Scan for the cell matching the given text and deliver its (X, Y) coordinate at center. 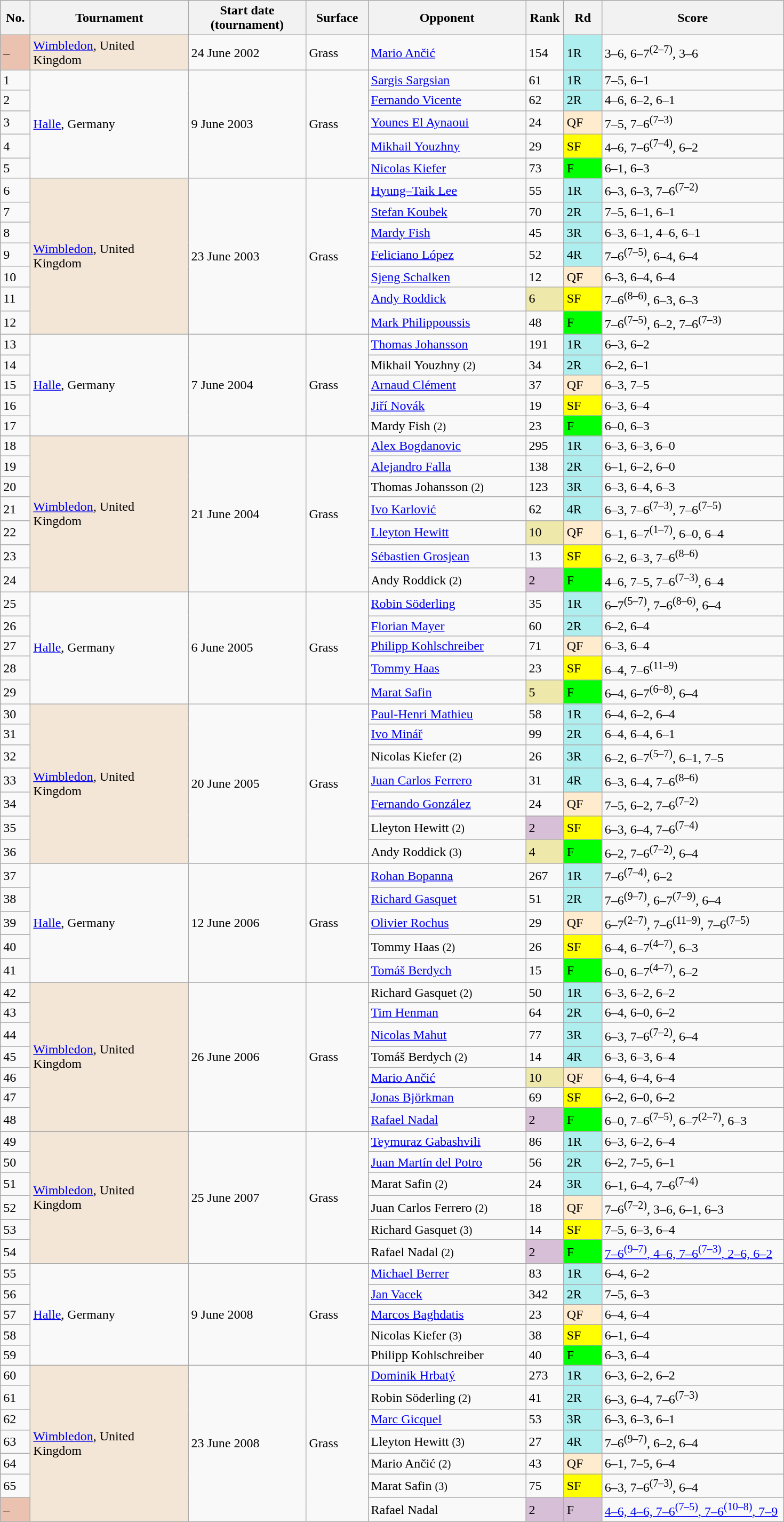
No. (15, 18)
6–3, 6–2, 6–4 (692, 1141)
Tomáš Berdych (447, 970)
70 (545, 212)
Start date(tournament) (247, 18)
Andy Roddick (3) (447, 852)
Andy Roddick (447, 299)
16 (15, 406)
20 (15, 487)
Marat Safin (2) (447, 1184)
28 (15, 668)
1 (15, 80)
6–7(2–7), 7–6(11–9), 7–6(7–5) (692, 923)
11 (15, 299)
36 (15, 852)
21 June 2004 (247, 514)
7–5, 6–1, 6–1 (692, 212)
6–1, 6–2, 6–0 (692, 466)
Paul-Henri Mathieu (447, 714)
Sjeng Schalken (447, 276)
6–3, 6–3, 6–4 (692, 1057)
9 June 2008 (247, 1314)
6–4, 6–2 (692, 1274)
6–2, 6–3, 7–6(8–6) (692, 556)
6–3, 6–4, 6–3 (692, 487)
6–3, 6–4, 7–6(7–4) (692, 828)
6–2, 6–4 (692, 626)
Younes El Aynaoui (447, 123)
6–4, 6–4 (692, 1314)
57 (15, 1314)
Surface (337, 18)
Jiří Novák (447, 406)
7–5, 6–1 (692, 80)
3 (15, 123)
Robin Söderling (447, 604)
3–6, 6–7(2–7), 3–6 (692, 52)
7–6(7–5), 6–4, 6–4 (692, 255)
6–3, 6–4, 6–4 (692, 276)
6–2, 6–0, 6–2 (692, 1098)
Lleyton Hewitt (447, 533)
63 (15, 1442)
7–5, 7–6(7–3) (692, 123)
Nicolas Kiefer (447, 168)
30 (15, 714)
4–6, 4–6, 7–6(7–5), 7–6(10–8), 7–9 (692, 1509)
Tommy Haas (2) (447, 947)
6–2, 6–7(5–7), 6–1, 7–5 (692, 757)
59 (15, 1355)
Michael Berrer (447, 1274)
6–1, 6–7(1–7), 6–0, 6–4 (692, 533)
Alex Bogdanovic (447, 446)
86 (545, 1141)
Nicolas Mahut (447, 1035)
6–4, 6–0, 6–2 (692, 1013)
47 (15, 1098)
65 (15, 1486)
6–0, 7–6(7–5), 6–7(2–7), 6–3 (692, 1120)
Juan Carlos Ferrero (2) (447, 1208)
4–6, 6–2, 6–1 (692, 100)
Tomáš Berdych (2) (447, 1057)
Mario Ančić (2) (447, 1464)
Rafael Nadal (2) (447, 1252)
77 (545, 1035)
7–6(9–7), 4–6, 7–6(7–3), 2–6, 6–2 (692, 1252)
69 (545, 1098)
Sargis Sargsian (447, 80)
9 June 2003 (247, 124)
Juan Martín del Potro (447, 1162)
Richard Gasquet (3) (447, 1230)
6–3, 6–3, 6–0 (692, 446)
Jonas Björkman (447, 1098)
Marc Gicquel (447, 1420)
7–5, 6–2, 7–6(7–2) (692, 804)
Marcos Baghdatis (447, 1314)
Fernando Vicente (447, 100)
Juan Carlos Ferrero (447, 780)
71 (545, 646)
Florian Mayer (447, 626)
6–3, 7–6(7–2), 6–4 (692, 1035)
Marat Safin (3) (447, 1486)
46 (15, 1077)
Ivo Karlović (447, 509)
7–5, 6–3 (692, 1294)
273 (545, 1375)
123 (545, 487)
6–2, 7–5, 6–1 (692, 1162)
Andy Roddick (2) (447, 581)
Thomas Johansson (447, 345)
Tim Henman (447, 1013)
25 (15, 604)
Arnaud Clément (447, 385)
7–6(7–4), 6–2 (692, 875)
Nicolas Kiefer (2) (447, 757)
Lleyton Hewitt (3) (447, 1442)
Mikhail Youzhny (2) (447, 365)
Marat Safin (447, 693)
Mark Philippoussis (447, 322)
24 June 2002 (247, 52)
6–4, 7–6(11–9) (692, 668)
154 (545, 52)
23 June 2008 (247, 1443)
6–3, 7–5 (692, 385)
7–6(9–7), 6–7(7–9), 6–4 (692, 900)
4–6, 7–5, 7–6(7–3), 6–4 (692, 581)
Rd (582, 18)
6–1, 7–5, 6–4 (692, 1464)
Alejandro Falla (447, 466)
6–4, 6–4, 6–1 (692, 734)
32 (15, 757)
138 (545, 466)
Teymuraz Gabashvili (447, 1141)
6–3, 7–6(7–3), 6–4 (692, 1486)
12 June 2006 (247, 923)
49 (15, 1141)
342 (545, 1294)
6–0, 6–7(4–7), 6–2 (692, 970)
6–3, 6–4, 7–6(8–6) (692, 780)
6–0, 6–3 (692, 426)
Tommy Haas (447, 668)
44 (15, 1035)
6–4, 6–7(6–8), 6–4 (692, 693)
Stefan Koubek (447, 212)
7–6(7–5), 6–2, 7–6(7–3) (692, 322)
4–6, 7–6(7–4), 6–2 (692, 146)
Nicolas Kiefer (3) (447, 1335)
6–4, 6–2, 6–4 (692, 714)
6–1, 6–4, 7–6(7–4) (692, 1184)
6–3, 6–4, 7–6(7–3) (692, 1397)
6–7(5–7), 7–6(8–6), 6–4 (692, 604)
20 June 2005 (247, 783)
Tournament (109, 18)
22 (15, 533)
Lleyton Hewitt (2) (447, 828)
Rohan Bopanna (447, 875)
Thomas Johansson (2) (447, 487)
Feliciano López (447, 255)
Sébastien Grosjean (447, 556)
9 (15, 255)
8 (15, 233)
Hyung–Taik Lee (447, 190)
Ivo Minář (447, 734)
23 June 2003 (247, 256)
Dominik Hrbatý (447, 1375)
6–3, 6–1, 4–6, 6–1 (692, 233)
267 (545, 875)
Richard Gasquet (2) (447, 993)
83 (545, 1274)
Richard Gasquet (447, 900)
6–3, 6–2 (692, 345)
6–3, 7–6(7–3), 7–6(7–5) (692, 509)
6–1, 6–4 (692, 1335)
Rank (545, 18)
7–5, 6–3, 6–4 (692, 1230)
Jan Vacek (447, 1294)
Robin Söderling (2) (447, 1397)
73 (545, 168)
75 (545, 1486)
Mikhail Youzhny (447, 146)
6–3, 6–3, 6–1 (692, 1420)
191 (545, 345)
7–6(7–2), 3–6, 6–1, 6–3 (692, 1208)
Mardy Fish (2) (447, 426)
Score (692, 18)
39 (15, 923)
6 June 2005 (247, 648)
99 (545, 734)
295 (545, 446)
7 (15, 212)
6–2, 6–1 (692, 365)
33 (15, 780)
Opponent (447, 18)
17 (15, 426)
6–3, 6–3, 7–6(7–2) (692, 190)
42 (15, 993)
7 June 2004 (247, 385)
7–6(8–6), 6–3, 6–3 (692, 299)
26 June 2006 (247, 1057)
Olivier Rochus (447, 923)
7–6(9–7), 6–2, 6–4 (692, 1442)
6–2, 7–6(7–2), 6–4 (692, 852)
6–4, 6–4, 6–4 (692, 1077)
54 (15, 1252)
Fernando González (447, 804)
25 June 2007 (247, 1198)
21 (15, 509)
6–1, 6–3 (692, 168)
Mardy Fish (447, 233)
6–4, 6–7(4–7), 6–3 (692, 947)
